Return the (x, y) coordinate for the center point of the cell that contains the specified text.  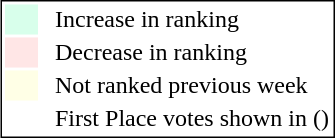
Decrease in ranking (192, 53)
Not ranked previous week (192, 85)
First Place votes shown in () (192, 119)
Increase in ranking (192, 19)
